For the text-containing cell, return its midpoint in [x, y] coordinate format. 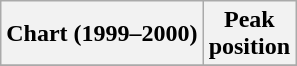
Chart (1999–2000) [102, 34]
Peakposition [249, 34]
